Locate the cell with the specified text and output its (x, y) center coordinate. 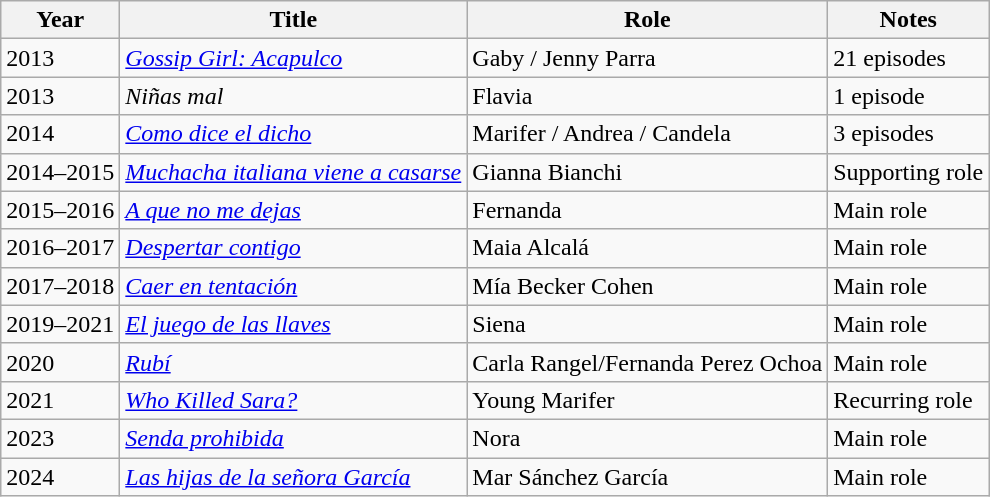
Despertar contigo (294, 248)
21 episodes (908, 58)
Carla Rangel/Fernanda Perez Ochoa (648, 362)
Las hijas de la señora García (294, 477)
Caer en tentación (294, 286)
Flavia (648, 96)
Como dice el dicho (294, 134)
Nora (648, 438)
El juego de las llaves (294, 324)
2014 (60, 134)
2017–2018 (60, 286)
Senda prohibida (294, 438)
Young Marifer (648, 400)
Marifer / Andrea / Candela (648, 134)
Muchacha italiana viene a casarse (294, 172)
Niñas mal (294, 96)
2019–2021 (60, 324)
Title (294, 20)
Mía Becker Cohen (648, 286)
Fernanda (648, 210)
2014–2015 (60, 172)
Mar Sánchez García (648, 477)
3 episodes (908, 134)
1 episode (908, 96)
Rubí (294, 362)
Gaby / Jenny Parra (648, 58)
Recurring role (908, 400)
2024 (60, 477)
2020 (60, 362)
Notes (908, 20)
2023 (60, 438)
2016–2017 (60, 248)
Maia Alcalá (648, 248)
Gossip Girl: Acapulco (294, 58)
2015–2016 (60, 210)
2021 (60, 400)
Siena (648, 324)
Role (648, 20)
Gianna Bianchi (648, 172)
Year (60, 20)
Supporting role (908, 172)
A que no me dejas (294, 210)
Who Killed Sara? (294, 400)
